Pinpoint the cell where the given text exists, returning its [x, y] midpoint coordinate. 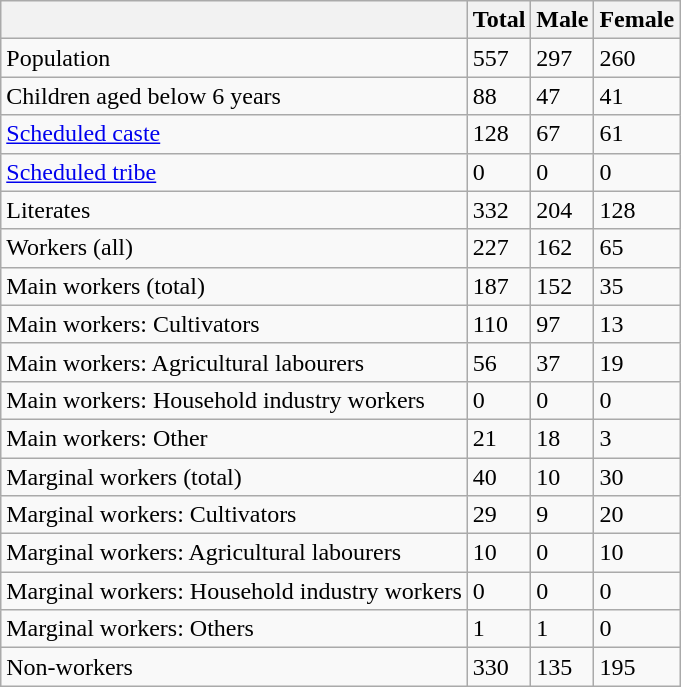
Literates [234, 210]
Marginal workers: Others [234, 629]
110 [499, 324]
Non-workers [234, 667]
41 [637, 96]
47 [562, 96]
Population [234, 58]
Marginal workers: Household industry workers [234, 591]
135 [562, 667]
152 [562, 286]
Marginal workers: Agricultural labourers [234, 553]
37 [562, 362]
88 [499, 96]
61 [637, 134]
162 [562, 248]
Main workers (total) [234, 286]
297 [562, 58]
35 [637, 286]
20 [637, 515]
40 [499, 477]
Marginal workers: Cultivators [234, 515]
3 [637, 438]
21 [499, 438]
30 [637, 477]
260 [637, 58]
Scheduled caste [234, 134]
18 [562, 438]
187 [499, 286]
Workers (all) [234, 248]
13 [637, 324]
195 [637, 667]
557 [499, 58]
9 [562, 515]
Main workers: Household industry workers [234, 400]
67 [562, 134]
19 [637, 362]
Male [562, 20]
Main workers: Other [234, 438]
227 [499, 248]
Scheduled tribe [234, 172]
Marginal workers (total) [234, 477]
65 [637, 248]
56 [499, 362]
Main workers: Cultivators [234, 324]
330 [499, 667]
Main workers: Agricultural labourers [234, 362]
97 [562, 324]
204 [562, 210]
Female [637, 20]
332 [499, 210]
Total [499, 20]
29 [499, 515]
Children aged below 6 years [234, 96]
